Locate the cell with the specified text and output its [x, y] center coordinate. 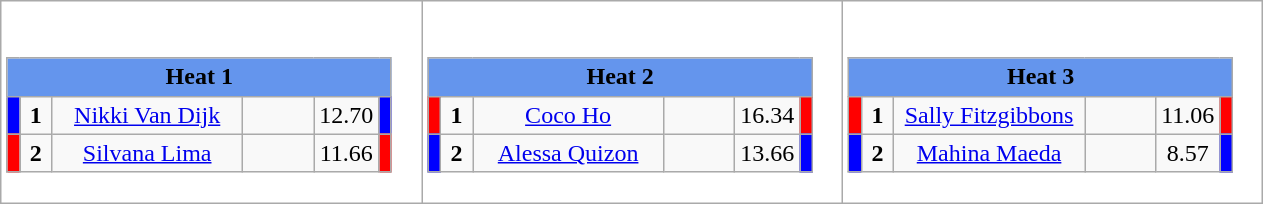
Heat 1 1 Nikki Van Dijk 12.70 2 Silvana Lima 11.66 [212, 102]
Heat 3 1 Sally Fitzgibbons 11.06 2 Mahina Maeda 8.57 [1053, 102]
Silvana Lima [148, 153]
Alessa Quizon [568, 153]
Sally Fitzgibbons [990, 115]
Heat 2 [620, 77]
Heat 1 [199, 77]
Nikki Van Dijk [148, 115]
Coco Ho [568, 115]
11.66 [346, 153]
13.66 [768, 153]
Mahina Maeda [990, 153]
Heat 2 1 Coco Ho 16.34 2 Alessa Quizon 13.66 [632, 102]
Heat 3 [1040, 77]
11.06 [1188, 115]
8.57 [1188, 153]
12.70 [346, 115]
16.34 [768, 115]
